Identify which cell holds the provided text, then report its (x, y) central coordinate. 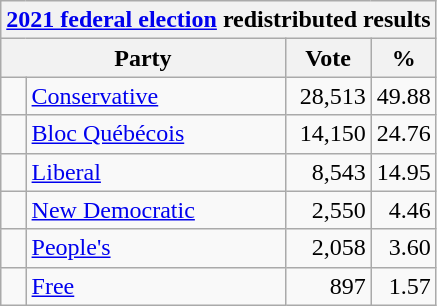
Conservative (156, 96)
2021 federal election redistributed results (218, 20)
28,513 (328, 96)
14,150 (328, 134)
Bloc Québécois (156, 134)
49.88 (404, 96)
Party (143, 58)
2,058 (328, 248)
3.60 (404, 248)
People's (156, 248)
Vote (328, 58)
24.76 (404, 134)
New Democratic (156, 210)
Liberal (156, 172)
Free (156, 286)
14.95 (404, 172)
897 (328, 286)
4.46 (404, 210)
8,543 (328, 172)
2,550 (328, 210)
% (404, 58)
1.57 (404, 286)
